Locate the cell with the specified text and output its [X, Y] center coordinate. 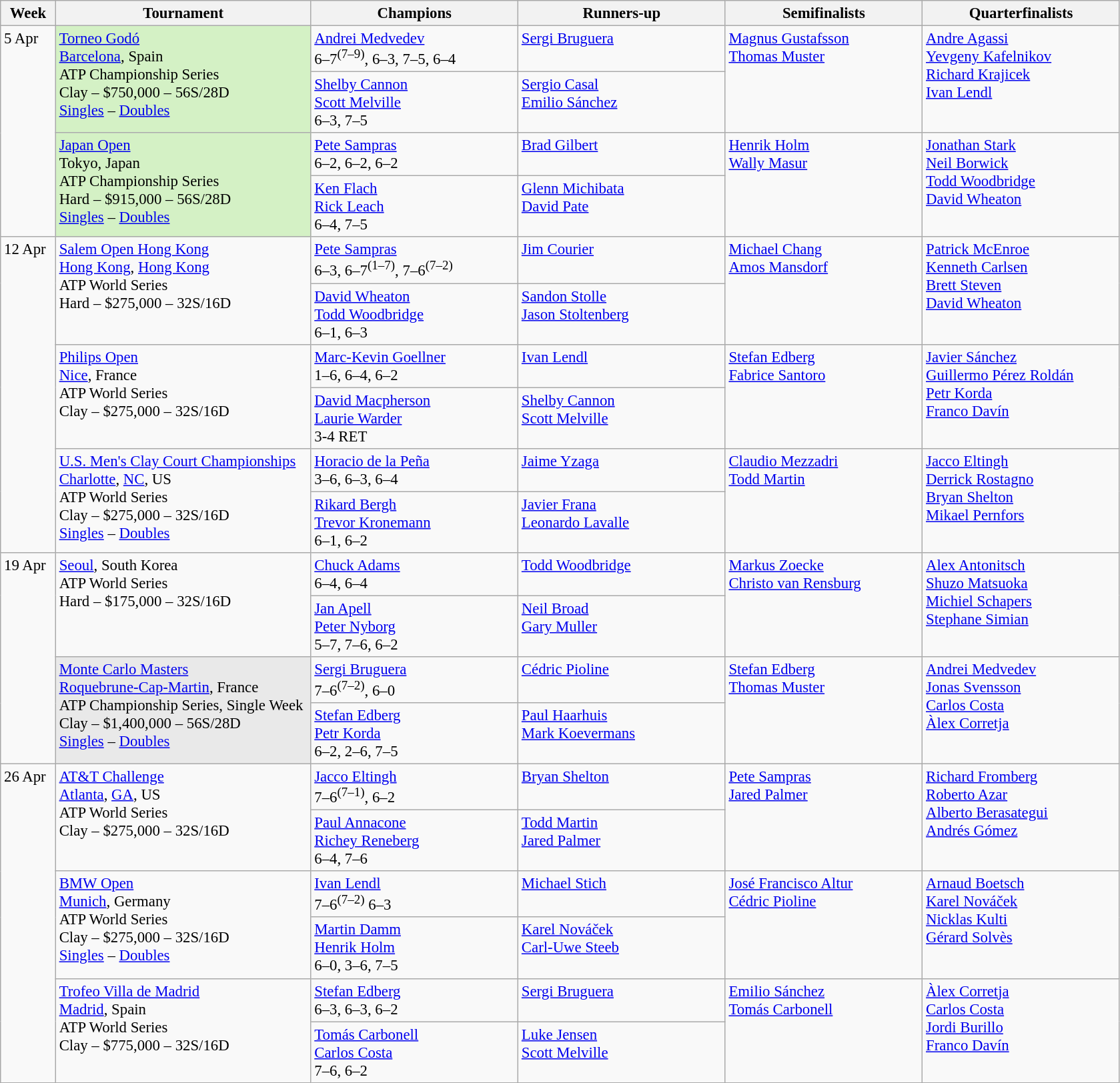
Pete Sampras 6–3, 6–7(1–7), 7–6(7–2) [415, 260]
Michael Chang Amos Mansdorf [824, 291]
Richard Fromberg Roberto Azar Alberto Berasategui Andrés Gómez [1021, 818]
Jim Courier [622, 260]
Emilio Sánchez Tomás Carbonell [824, 1030]
Tournament [183, 13]
Paul Haarhuis Mark Koevermans [622, 734]
Markus Zoecke Christo van Rensburg [824, 605]
Brad Gilbert [622, 155]
Salem Open Hong Kong Hong Kong, Hong KongATP World SeriesHard – $275,000 – 32S/16D [183, 291]
Martin Damm Henrik Holm 6–0, 3–6, 7–5 [415, 948]
Luke Jensen Scott Melville [622, 1052]
Alex Antonitsch Shuzo Matsuoka Michiel Schapers Stephane Simian [1021, 605]
BMW Open Munich, GermanyATP World SeriesClay – $275,000 – 32S/16D Singles – Doubles [183, 924]
Jonathan Stark Neil Borwick Todd Woodbridge David Wheaton [1021, 185]
Paul Annacone Richey Reneberg 6–4, 7–6 [415, 841]
Quarterfinalists [1021, 13]
Neil Broad Gary Muller [622, 626]
AT&T Challenge Atlanta, GA, USATP World SeriesClay – $275,000 – 32S/16D [183, 818]
Glenn Michibata David Pate [622, 207]
Stefan Edberg Fabrice Santoro [824, 396]
Pete Sampras Jared Palmer [824, 818]
Andrei Medvedev 6–7(7–9), 6–3, 7–5, 6–4 [415, 49]
Karel Nováček Carl-Uwe Steeb [622, 948]
Shelby Cannon Scott Melville 6–3, 7–5 [415, 103]
Shelby Cannon Scott Melville [622, 418]
Todd Martin Jared Palmer [622, 841]
Ken Flach Rick Leach 6–4, 7–5 [415, 207]
Jacco Eltingh 7–6(7–1), 6–2 [415, 787]
Sergi Bruguera 7–6(7–2), 6–0 [415, 680]
David Macpherson Laurie Warder 3-4 RET [415, 418]
Henrik Holm Wally Masur [824, 185]
Bryan Shelton [622, 787]
Japan Open Tokyo, JapanATP Championship SeriesHard – $915,000 – 56S/28D Singles – Doubles [183, 185]
Chuck Adams 6–4, 6–4 [415, 575]
Week [28, 13]
Todd Woodbridge [622, 575]
Patrick McEnroe Kenneth Carlsen Brett Steven David Wheaton [1021, 291]
Monte Carlo MastersRoquebrune-Cap-Martin, FranceATP Championship Series, Single WeekClay – $1,400,000 – 56S/28D Singles – Doubles [183, 711]
Sergio Casal Emilio Sánchez [622, 103]
Pete Sampras 6–2, 6–2, 6–2 [415, 155]
Àlex Corretja Carlos Costa Jordi Burillo Franco Davín [1021, 1030]
Rikard Bergh Trevor Kronemann 6–1, 6–2 [415, 522]
Cédric Pioline [622, 680]
26 Apr [28, 924]
Stefan Edberg Thomas Muster [824, 711]
Claudio Mezzadri Todd Martin [824, 500]
Andrei Medvedev Jonas Svensson Carlos Costa Àlex Corretja [1021, 711]
Sandon Stolle Jason Stoltenberg [622, 314]
Semifinalists [824, 13]
Torneo GodóBarcelona, SpainATP Championship SeriesClay – $750,000 – 56S/28D Singles – Doubles [183, 80]
Marc-Kevin Goellner 1–6, 6–4, 6–2 [415, 365]
Magnus Gustafsson Thomas Muster [824, 80]
Javier Sánchez Guillermo Pérez Roldán Petr Korda Franco Davín [1021, 396]
Andre Agassi Yevgeny Kafelnikov Richard Krajicek Ivan Lendl [1021, 80]
Arnaud Boetsch Karel Nováček Nicklas Kulti Gérard Solvès [1021, 924]
José Francisco Altur Cédric Pioline [824, 924]
12 Apr [28, 395]
Horacio de la Peña 3–6, 6–3, 6–4 [415, 469]
Philips Open Nice, FranceATP World SeriesClay – $275,000 – 32S/16D [183, 396]
Michael Stich [622, 894]
Stefan Edberg Petr Korda 6–2, 2–6, 7–5 [415, 734]
Jaime Yzaga [622, 469]
Runners-up [622, 13]
David Wheaton Todd Woodbridge 6–1, 6–3 [415, 314]
Champions [415, 13]
Stefan Edberg 6–3, 6–3, 6–2 [415, 1000]
U.S. Men's Clay Court Championships Charlotte, NC, USATP World SeriesClay – $275,000 – 32S/16D Singles – Doubles [183, 500]
Ivan Lendl 7–6(7–2) 6–3 [415, 894]
Javier Frana Leonardo Lavalle [622, 522]
Jan Apell Peter Nyborg 5–7, 7–6, 6–2 [415, 626]
Trofeo Villa de Madrid Madrid, SpainATP World SeriesClay – $775,000 – 32S/16D [183, 1030]
19 Apr [28, 659]
Ivan Lendl [622, 365]
Tomás Carbonell Carlos Costa 7–6, 6–2 [415, 1052]
Seoul, South KoreaATP World SeriesHard – $175,000 – 32S/16D [183, 605]
5 Apr [28, 132]
Jacco Eltingh Derrick Rostagno Bryan Shelton Mikael Pernfors [1021, 500]
